For the text-containing cell, return its midpoint in [x, y] coordinate format. 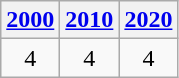
2010 [90, 20]
2000 [30, 20]
2020 [148, 20]
